Search for the cell housing the specified text and yield its [x, y] center coordinate. 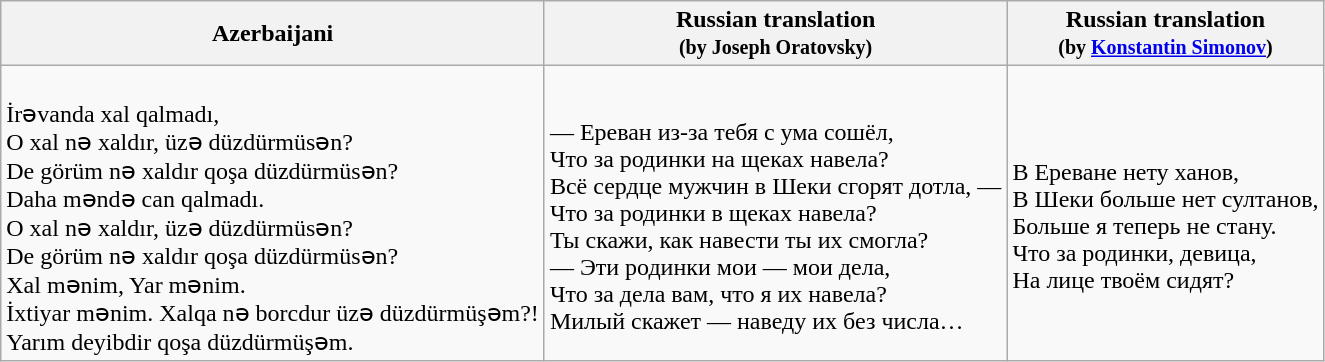
Azerbaijani [273, 34]
Russian translation(by Joseph Oratovsky) [776, 34]
Russian translation(by Konstantin Simonov) [1166, 34]
В Ереване нету ханов, В Шеки больше нет султанов, Больше я теперь не стану. Что за родинки, девица, На лице твоём сидят? [1166, 214]
